For the text-containing cell, return its midpoint in (X, Y) coordinate format. 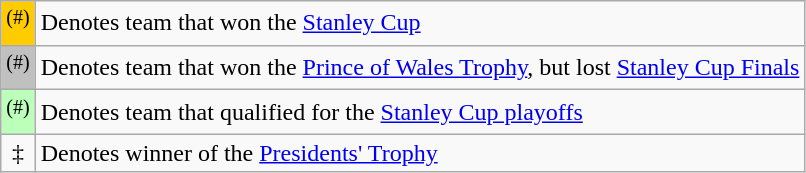
‡ (18, 153)
Denotes team that won the Prince of Wales Trophy, but lost Stanley Cup Finals (420, 68)
Denotes team that won the Stanley Cup (420, 24)
Denotes winner of the Presidents' Trophy (420, 153)
Denotes team that qualified for the Stanley Cup playoffs (420, 112)
